From the cell containing the given text, extract its center point as [X, Y] coordinate. 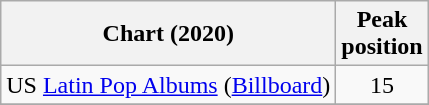
Peakposition [382, 34]
Chart (2020) [168, 34]
US Latin Pop Albums (Billboard) [168, 85]
15 [382, 85]
